Scan for the cell matching the given text and deliver its [x, y] coordinate at center. 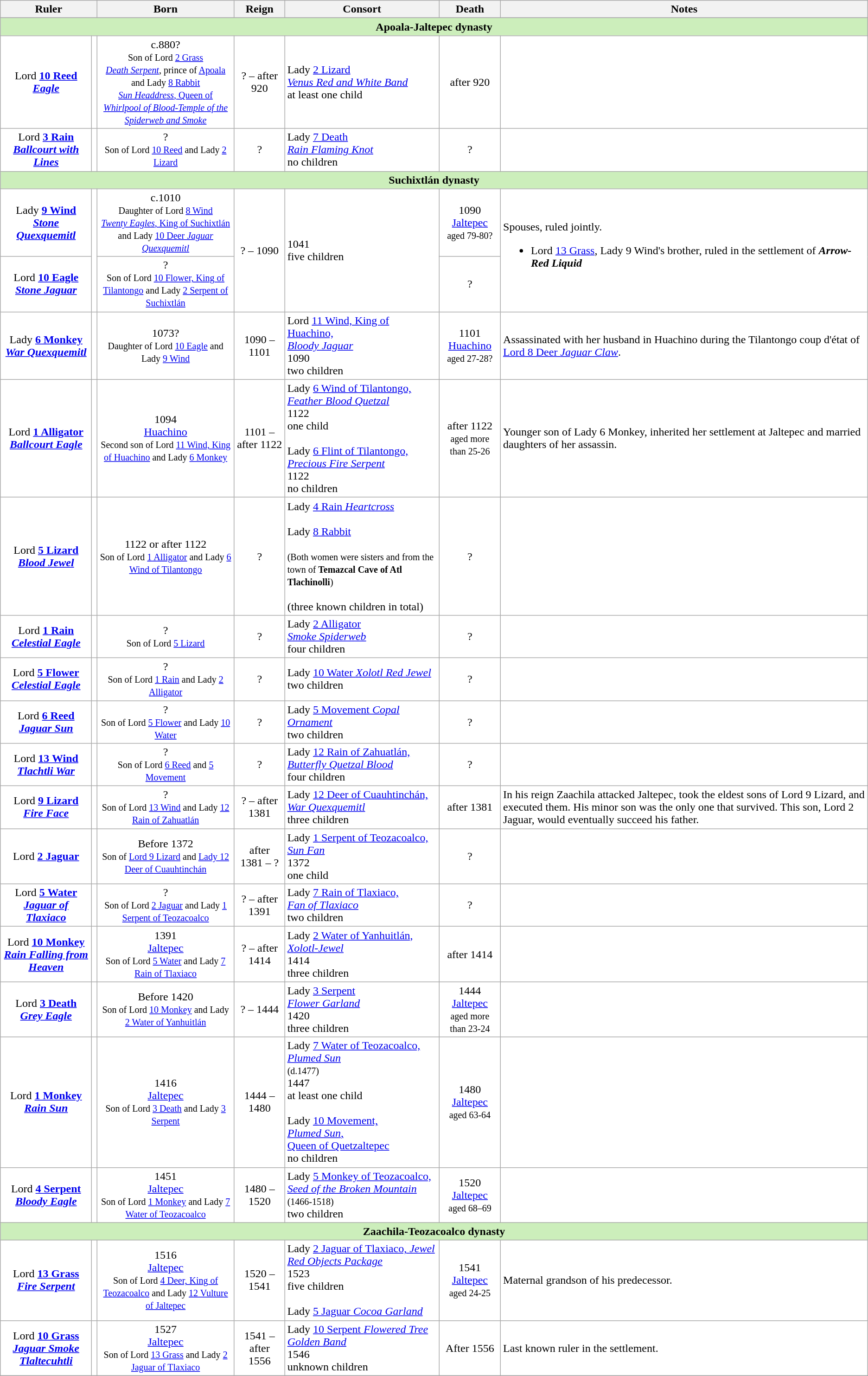
Death [470, 9]
Before 1420Son of Lord 10 Monkey and Lady 2 Water of Yanhuitlán [166, 1009]
? – after 920 [260, 82]
1416JaltepecSon of Lord 3 Death and Lady 3 Serpent [166, 1102]
Lord 10 EagleStone Jaguar [46, 284]
Lord 13 GrassFire Serpent [46, 1280]
1041five children [362, 250]
Lady 7 Water of Teozacoalco,Plumed Sun(d.1477)1447at least one childLady 10 Movement,Plumed Sun,Queen of Quetzaltepecno children [362, 1102]
Lady 12 Deer of Cuauhtinchán, War Quexquemitlthree children [362, 807]
? – after 1381 [260, 807]
Lady 7 Rain of Tlaxiaco,Fan of Tlaxiacotwo children [362, 905]
? – after 1391 [260, 905]
?Son of Lord 10 Flower, King of Tilantongo and Lady 2 Serpent of Suchixtlán [166, 284]
Lord 5 Flower Celestial Eagle [46, 679]
Ruler [49, 9]
? – after 1414 [260, 954]
Born [166, 9]
? – 1444 [260, 1009]
Lady 12 Rain of Zahuatlán, Butterfly Quetzal Bloodfour children [362, 765]
Lady 5 Monkey of Teozacoalco,Seed of the Broken Mountain(1466-1518)two children [362, 1195]
after 1122aged more than 25-26 [470, 438]
1444Jaltepecaged more than 23-24 [470, 1009]
Suchixtlán dynasty [434, 180]
?Son of Lord 6 Reed and 5 Movement [166, 765]
Lady 4 Rain HeartcrossLady 8 Rabbit(Both women were sisters and from the town of Temazcal Cave of Atl Tlachinolli)(three known children in total) [362, 556]
1480 – 1520 [260, 1195]
? – 1090 [260, 250]
Lord 1 MonkeyRain Sun [46, 1102]
1444 – 1480 [260, 1102]
After 1556 [470, 1348]
Lady 10 Water Xolotl Red Jeweltwo children [362, 679]
c.1010Daughter of Lord 8 Wind Twenty Eagles, King of Suchixtlán and Lady 10 Deer Jaguar Quexquemitl [166, 223]
Notes [684, 9]
1090Jaltepecaged 79-80? [470, 223]
1451JaltepecSon of Lord 1 Monkey and Lady 7 Water of Teozacoalco [166, 1195]
Lord 10 GrassJaguar Smoke Tlaltecuhtli [46, 1348]
Spouses, ruled jointly.Lord 13 Grass, Lady 9 Wind's brother, ruled in the settlement of Arrow-Red Liquid [684, 250]
?Son of Lord 5 Flower and Lady 10 Water [166, 722]
Lady 1 Serpent of Teozacoalco, Sun Fan1372one child [362, 856]
Lady 2 LizardVenus Red and White Bandat least one child [362, 82]
Lady 5 Movement Copal Ornamenttwo children [362, 722]
1541Jaltepecaged 24-25 [470, 1280]
Lord 13 Wind Tlachtli War [46, 765]
1480Jaltepecaged 63-64 [470, 1102]
Reign [260, 9]
1101Huachinoaged 27-28? [470, 346]
Lord 4 SerpentBloody Eagle [46, 1195]
Lord 5 WaterJaguar of Tlaxiaco [46, 905]
1090 – 1101 [260, 346]
?Son of Lord 1 Rain and Lady 2 Alligator [166, 679]
1101 – after 1122 [260, 438]
Lady 2 AlligatorSmoke Spiderwebfour children [362, 636]
1391JaltepecSon of Lord 5 Water and Lady 7 Rain of Tlaxiaco [166, 954]
Maternal grandson of his predecessor. [684, 1280]
Zaachila-Teozacoalco dynasty [434, 1231]
Lady 3 SerpentFlower Garland1420three children [362, 1009]
Lady 2 Water of Yanhuitlán,Xolotl-Jewel1414three children [362, 954]
1520 – 1541 [260, 1280]
1516JaltepecSon of Lord 4 Deer, King of Teozacoalco and Lady 12 Vulture of Jaltepec [166, 1280]
?Son of Lord 5 Lizard [166, 636]
after 1381 – ? [260, 856]
Assassinated with her husband in Huachino during the Tilantongo coup d'état of Lord 8 Deer Jaguar Claw. [684, 346]
Lady 6 Wind of Tilantongo,Feather Blood Quetzal1122one childLady 6 Flint of Tilantongo,Precious Fire Serpent1122no children [362, 438]
1073?Daughter of Lord 10 Eagle and Lady 9 Wind [166, 346]
1527JaltepecSon of Lord 13 Grass and Lady 2 Jaguar of Tlaxiaco [166, 1348]
Apoala-Jaltepec dynasty [434, 27]
Lady 7 DeathRain Flaming Knotno children [362, 150]
1094HuachinoSecond son of Lord 11 Wind, King of Huachino and Lady 6 Monkey [166, 438]
Lord 2 Jaguar [46, 856]
Consort [362, 9]
Lord 11 Wind, King of Huachino,Bloody Jaguar1090two children [362, 346]
after 920 [470, 82]
Lady 2 Jaguar of Tlaxiaco, Jewel Red Objects Package1523five childrenLady 5 Jaguar Cocoa Garland [362, 1280]
Lord 3 DeathGrey Eagle [46, 1009]
Lord 6 Reed Jaguar Sun [46, 722]
Lord 1 Rain Celestial Eagle [46, 636]
Lord 10 MonkeyRain Falling from Heaven [46, 954]
?Son of Lord 13 Wind and Lady 12 Rain of Zahuatlán [166, 807]
?Son of Lord 2 Jaguar and Lady 1 Serpent of Teozacoalco [166, 905]
Lord 3 RainBallcourt with Lines [46, 150]
Younger son of Lady 6 Monkey, inherited her settlement at Jaltepec and married daughters of her assassin. [684, 438]
Lady 9 WindStone Quexquemitl [46, 223]
Lady 6 MonkeyWar Quexquemitl [46, 346]
after 1414 [470, 954]
1520Jaltepecaged 68–69 [470, 1195]
Lord 10 ReedEagle [46, 82]
1541 – after 1556 [260, 1348]
1122 or after 1122Son of Lord 1 Alligator and Lady 6 Wind of Tilantongo [166, 556]
?Son of Lord 10 Reed and Lady 2 Lizard [166, 150]
Lord 1 AlligatorBallcourt Eagle [46, 438]
Before 1372Son of Lord 9 Lizard and Lady 12 Deer of Cuauhtinchán [166, 856]
after 1381 [470, 807]
Lord 9 LizardFire Face [46, 807]
Last known ruler in the settlement. [684, 1348]
Lord 5 Lizard Blood Jewel [46, 556]
Lady 10 Serpent Flowered Tree Golden Band1546unknown children [362, 1348]
